Search for the cell housing the specified text and yield its [X, Y] center coordinate. 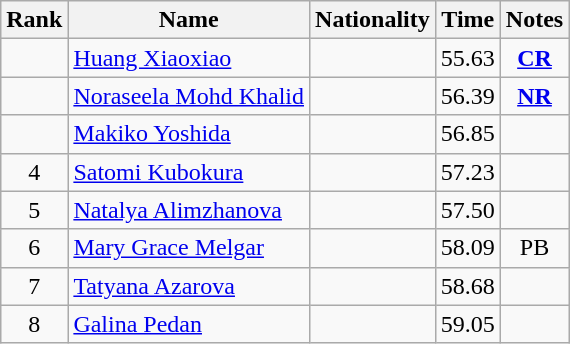
5 [34, 210]
Name [189, 20]
Huang Xiaoxiao [189, 58]
8 [34, 324]
NR [534, 96]
59.05 [468, 324]
58.09 [468, 248]
CR [534, 58]
Makiko Yoshida [189, 134]
57.50 [468, 210]
57.23 [468, 172]
6 [34, 248]
Nationality [373, 20]
56.85 [468, 134]
Time [468, 20]
PB [534, 248]
Noraseela Mohd Khalid [189, 96]
Mary Grace Melgar [189, 248]
4 [34, 172]
58.68 [468, 286]
Galina Pedan [189, 324]
Notes [534, 20]
Tatyana Azarova [189, 286]
Satomi Kubokura [189, 172]
7 [34, 286]
55.63 [468, 58]
56.39 [468, 96]
Natalya Alimzhanova [189, 210]
Rank [34, 20]
